Find where the given text appears and provide that cell's center as (x, y) coordinate. 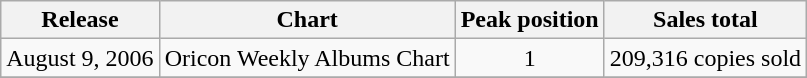
Sales total (705, 20)
Chart (307, 20)
August 9, 2006 (80, 58)
Oricon Weekly Albums Chart (307, 58)
209,316 copies sold (705, 58)
Release (80, 20)
1 (530, 58)
Peak position (530, 20)
